Determine the [X, Y] coordinate at the center of the cell enclosing the given text.  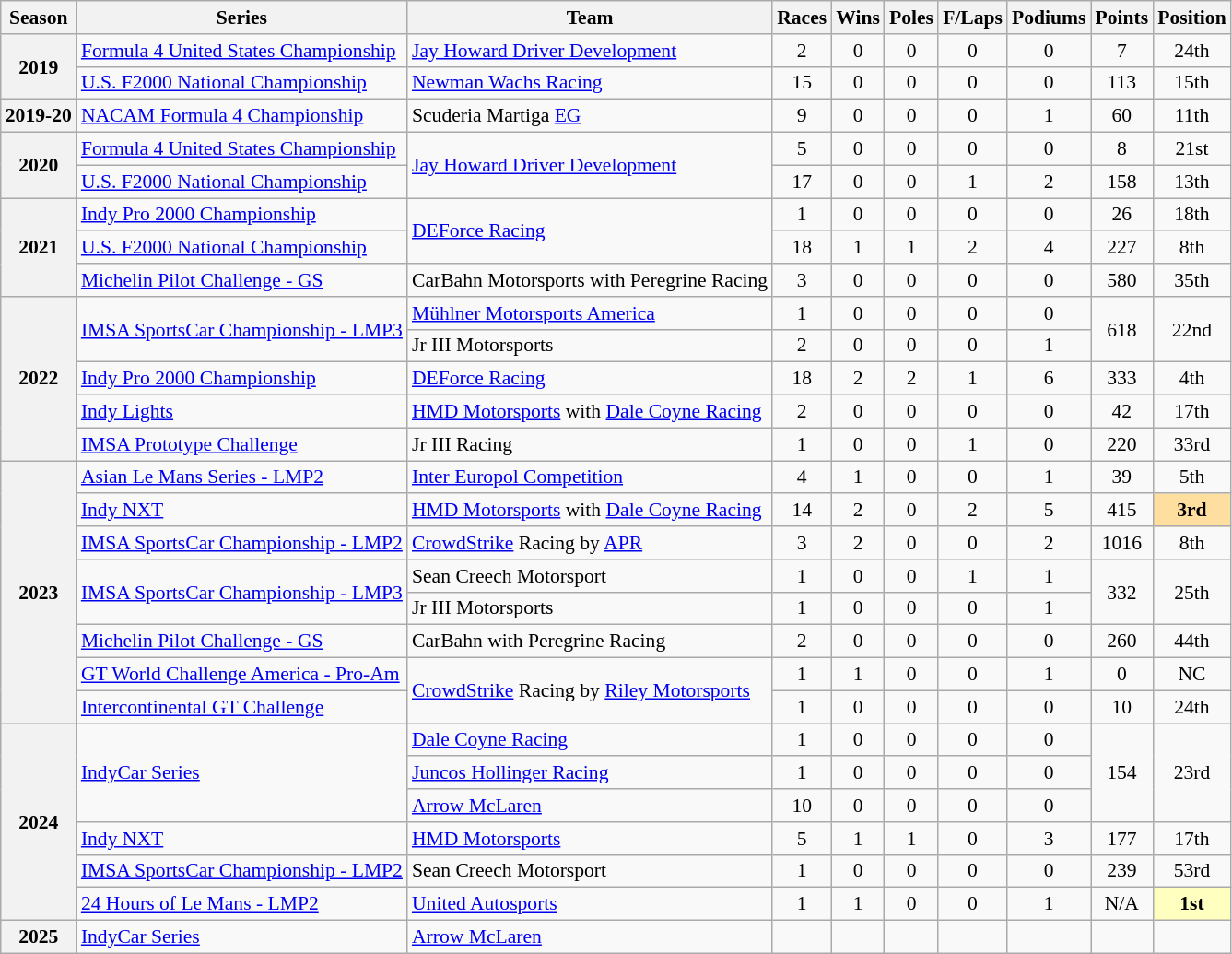
7 [1122, 51]
Podiums [1049, 18]
4th [1191, 379]
8 [1122, 149]
Jr III Racing [590, 444]
53rd [1191, 871]
26 [1122, 215]
CarBahn Motorsports with Peregrine Racing [590, 280]
Position [1191, 18]
Poles [911, 18]
60 [1122, 116]
415 [1122, 511]
CarBahn with Peregrine Racing [590, 642]
1016 [1122, 543]
Mühlner Motorsports America [590, 313]
2023 [39, 592]
Juncos Hollinger Racing [590, 773]
23rd [1191, 772]
Points [1122, 18]
154 [1122, 772]
22nd [1191, 330]
NC [1191, 675]
21st [1191, 149]
GT World Challenge America - Pro-Am [241, 675]
United Autosports [590, 904]
IMSA Prototype Challenge [241, 444]
15 [802, 83]
227 [1122, 248]
44th [1191, 642]
3rd [1191, 511]
25th [1191, 592]
N/A [1122, 904]
2024 [39, 822]
220 [1122, 444]
113 [1122, 83]
618 [1122, 330]
14 [802, 511]
F/Laps [973, 18]
Dale Coyne Racing [590, 740]
6 [1049, 379]
HMD Motorsports [590, 839]
Season [39, 18]
Team [590, 18]
2021 [39, 247]
Intercontinental GT Challenge [241, 707]
177 [1122, 839]
260 [1122, 642]
239 [1122, 871]
5th [1191, 477]
332 [1122, 592]
2019-20 [39, 116]
11th [1191, 116]
9 [802, 116]
Wins [858, 18]
42 [1122, 412]
13th [1191, 182]
Newman Wachs Racing [590, 83]
15th [1191, 83]
Scuderia Martiga EG [590, 116]
39 [1122, 477]
17 [802, 182]
Series [241, 18]
2019 [39, 66]
2020 [39, 166]
CrowdStrike Racing by Riley Motorsports [590, 691]
18th [1191, 215]
158 [1122, 182]
2022 [39, 379]
580 [1122, 280]
2025 [39, 937]
1st [1191, 904]
24 Hours of Le Mans - LMP2 [241, 904]
Asian Le Mans Series - LMP2 [241, 477]
Inter Europol Competition [590, 477]
Races [802, 18]
35th [1191, 280]
Indy Lights [241, 412]
NACAM Formula 4 Championship [241, 116]
33rd [1191, 444]
CrowdStrike Racing by APR [590, 543]
333 [1122, 379]
